Provide the [x, y] coordinate of the cell's center where the given text is located.  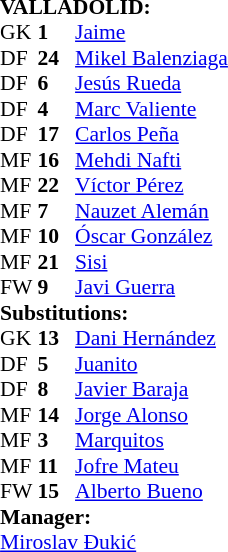
Substitutions: [114, 313]
4 [57, 109]
7 [57, 211]
Mehdi Nafti [152, 160]
Jofre Mateu [152, 466]
Javi Guerra [152, 287]
9 [57, 287]
Alberto Bueno [152, 491]
10 [57, 237]
Jaime [152, 33]
Nauzet Alemán [152, 211]
Carlos Peña [152, 135]
Óscar González [152, 237]
21 [57, 262]
Sisi [152, 262]
Víctor Pérez [152, 185]
Javier Baraja [152, 389]
Manager: [114, 517]
Juanito [152, 364]
22 [57, 185]
13 [57, 339]
16 [57, 160]
Marc Valiente [152, 109]
Dani Hernández [152, 339]
8 [57, 389]
5 [57, 364]
Jesús Rueda [152, 83]
Mikel Balenziaga [152, 58]
1 [57, 33]
Marquitos [152, 441]
24 [57, 58]
15 [57, 491]
14 [57, 415]
Jorge Alonso [152, 415]
17 [57, 135]
11 [57, 466]
3 [57, 441]
6 [57, 83]
